Extract the [X, Y] coordinate from the center of the cell holding the provided text.  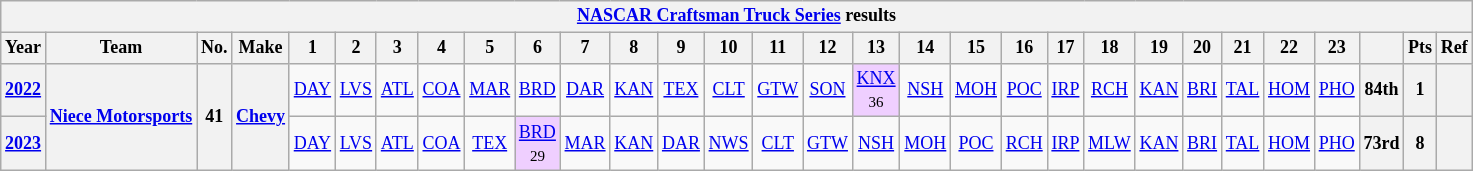
SON [828, 90]
NWS [728, 144]
2023 [24, 144]
Chevy [261, 116]
No. [214, 48]
4 [442, 48]
14 [926, 48]
2 [356, 48]
Ref [1454, 48]
3 [397, 48]
19 [1159, 48]
KNX36 [876, 90]
BRD [538, 90]
84th [1382, 90]
16 [1024, 48]
12 [828, 48]
2022 [24, 90]
Team [120, 48]
15 [976, 48]
73rd [1382, 144]
18 [1110, 48]
41 [214, 116]
NASCAR Craftsman Truck Series results [736, 16]
22 [1290, 48]
BRD29 [538, 144]
13 [876, 48]
Make [261, 48]
Niece Motorsports [120, 116]
23 [1336, 48]
MLW [1110, 144]
Pts [1420, 48]
6 [538, 48]
9 [682, 48]
17 [1066, 48]
5 [490, 48]
11 [778, 48]
7 [585, 48]
21 [1242, 48]
20 [1202, 48]
10 [728, 48]
Year [24, 48]
